Provide the (X, Y) coordinate of the cell's center where the given text is located.  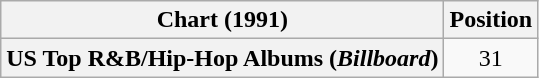
Chart (1991) (222, 20)
31 (491, 58)
Position (491, 20)
US Top R&B/Hip-Hop Albums (Billboard) (222, 58)
